Detect which cell encompasses the target text, then output its [x, y] center coordinate. 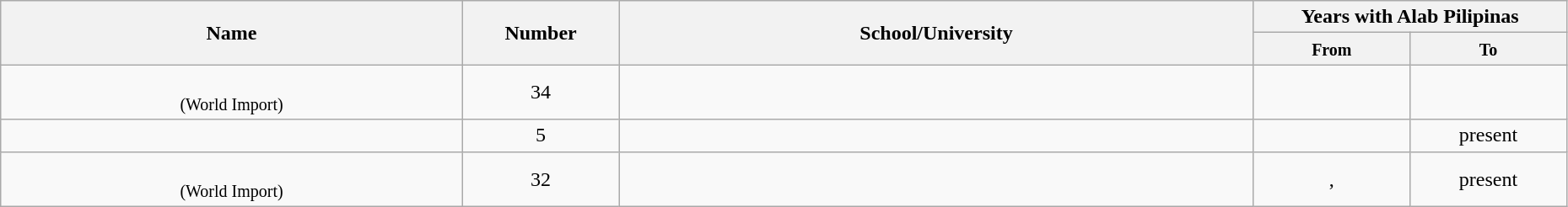
Name [232, 33]
, [1332, 178]
34 [541, 93]
32 [541, 178]
School/University [936, 33]
From [1332, 49]
Number [541, 33]
Years with Alab Pilipinas [1410, 17]
5 [541, 135]
To [1489, 49]
